From the cell containing the given text, extract its center point as [x, y] coordinate. 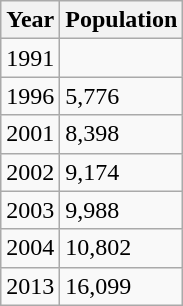
2013 [30, 286]
10,802 [122, 248]
9,174 [122, 172]
2001 [30, 134]
2004 [30, 248]
5,776 [122, 96]
9,988 [122, 210]
1996 [30, 96]
2002 [30, 172]
1991 [30, 58]
Year [30, 20]
Population [122, 20]
2003 [30, 210]
8,398 [122, 134]
16,099 [122, 286]
